Pinpoint the cell where the given text exists, returning its [X, Y] midpoint coordinate. 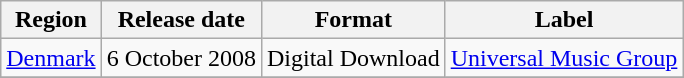
Digital Download [353, 58]
Release date [181, 20]
Region [51, 20]
6 October 2008 [181, 58]
Label [564, 20]
Format [353, 20]
Universal Music Group [564, 58]
Denmark [51, 58]
